Provide the [x, y] coordinate of the cell's center where the given text is located.  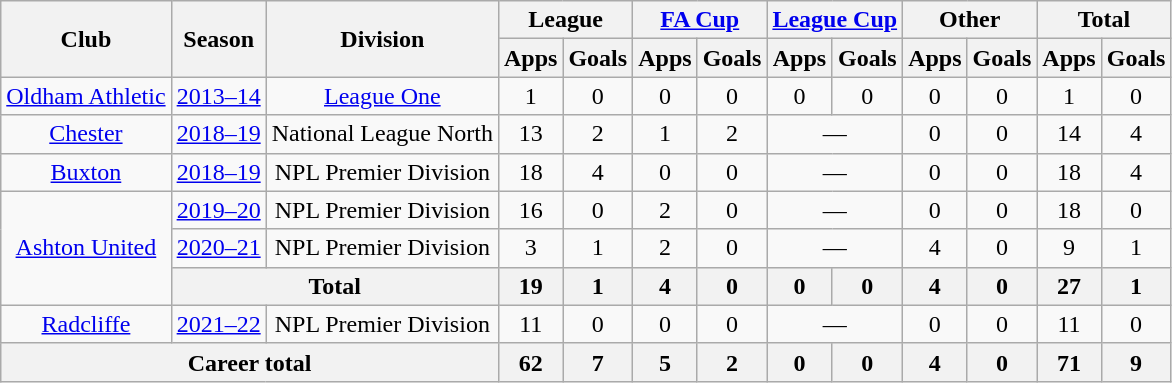
Buxton [86, 172]
Ashton United [86, 248]
League Cup [835, 20]
Season [218, 39]
2020–21 [218, 248]
7 [598, 362]
National League North [382, 134]
Club [86, 39]
62 [530, 362]
2021–22 [218, 324]
19 [530, 286]
3 [530, 248]
5 [665, 362]
Career total [250, 362]
League [565, 20]
League One [382, 96]
Chester [86, 134]
FA Cup [700, 20]
Other [970, 20]
16 [530, 210]
Radcliffe [86, 324]
71 [1069, 362]
Oldham Athletic [86, 96]
2019–20 [218, 210]
2013–14 [218, 96]
27 [1069, 286]
14 [1069, 134]
Division [382, 39]
13 [530, 134]
